Pinpoint the cell where the given text exists, returning its [X, Y] midpoint coordinate. 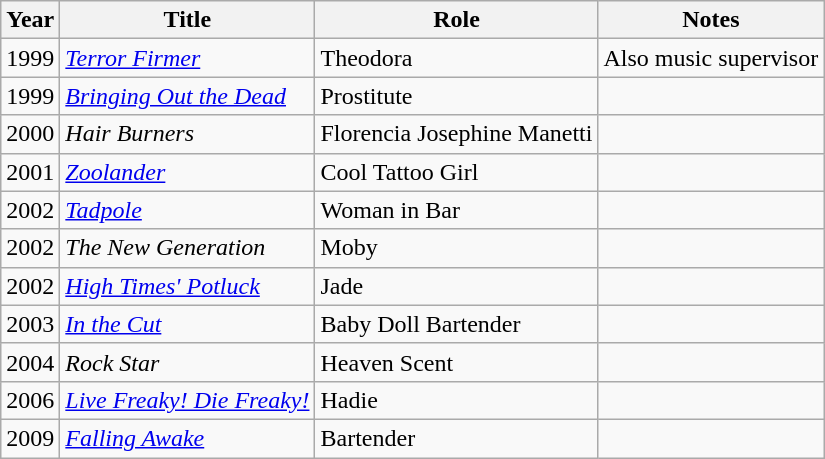
Also music supervisor [711, 58]
2009 [30, 438]
Terror Firmer [188, 58]
Moby [456, 248]
Hadie [456, 400]
Notes [711, 20]
2006 [30, 400]
In the Cut [188, 324]
Role [456, 20]
Live Freaky! Die Freaky! [188, 400]
Cool Tattoo Girl [456, 172]
Tadpole [188, 210]
Theodora [456, 58]
Prostitute [456, 96]
Zoolander [188, 172]
2004 [30, 362]
Falling Awake [188, 438]
Bartender [456, 438]
Heaven Scent [456, 362]
Baby Doll Bartender [456, 324]
Florencia Josephine Manetti [456, 134]
High Times' Potluck [188, 286]
The New Generation [188, 248]
2001 [30, 172]
2000 [30, 134]
Year [30, 20]
Woman in Bar [456, 210]
Bringing Out the Dead [188, 96]
Hair Burners [188, 134]
Jade [456, 286]
2003 [30, 324]
Title [188, 20]
Rock Star [188, 362]
